Output the [x, y] coordinate of the center of the cell containing the given text.  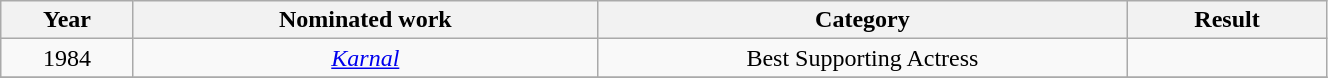
1984 [68, 58]
Year [68, 20]
Karnal [365, 58]
Best Supporting Actress [862, 58]
Category [862, 20]
Result [1228, 20]
Nominated work [365, 20]
